For the text-containing cell, return its midpoint in (x, y) coordinate format. 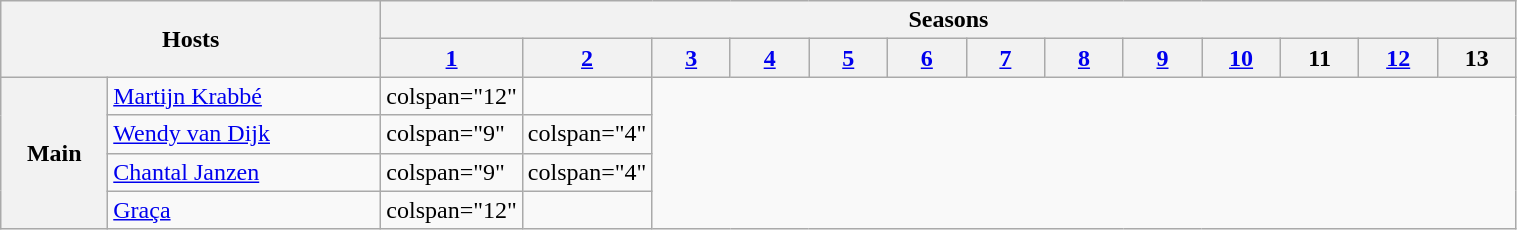
6 (928, 58)
10 (1242, 58)
8 (1084, 58)
Martijn Krabbé (244, 96)
Seasons (948, 20)
Graça (244, 210)
Hosts (191, 39)
5 (848, 58)
9 (1162, 58)
Chantal Janzen (244, 172)
2 (587, 58)
11 (1320, 58)
12 (1398, 58)
3 (692, 58)
7 (1006, 58)
Main (54, 153)
4 (770, 58)
13 (1476, 58)
Wendy van Dijk (244, 134)
1 (452, 58)
